Return [X, Y] of the center of cell containing provided text 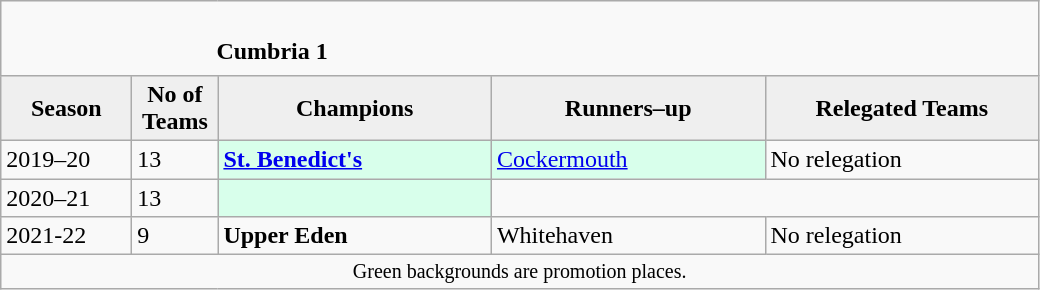
9 [175, 236]
Upper Eden [355, 236]
Season [66, 108]
Champions [355, 108]
Cockermouth [628, 159]
Green backgrounds are promotion places. [520, 272]
St. Benedict's [355, 159]
2020–21 [66, 197]
Relegated Teams [902, 108]
Runners–up [628, 108]
2019–20 [66, 159]
No of Teams [175, 108]
2021-22 [66, 236]
Whitehaven [628, 236]
